Identify which cell holds the provided text, then report its [x, y] central coordinate. 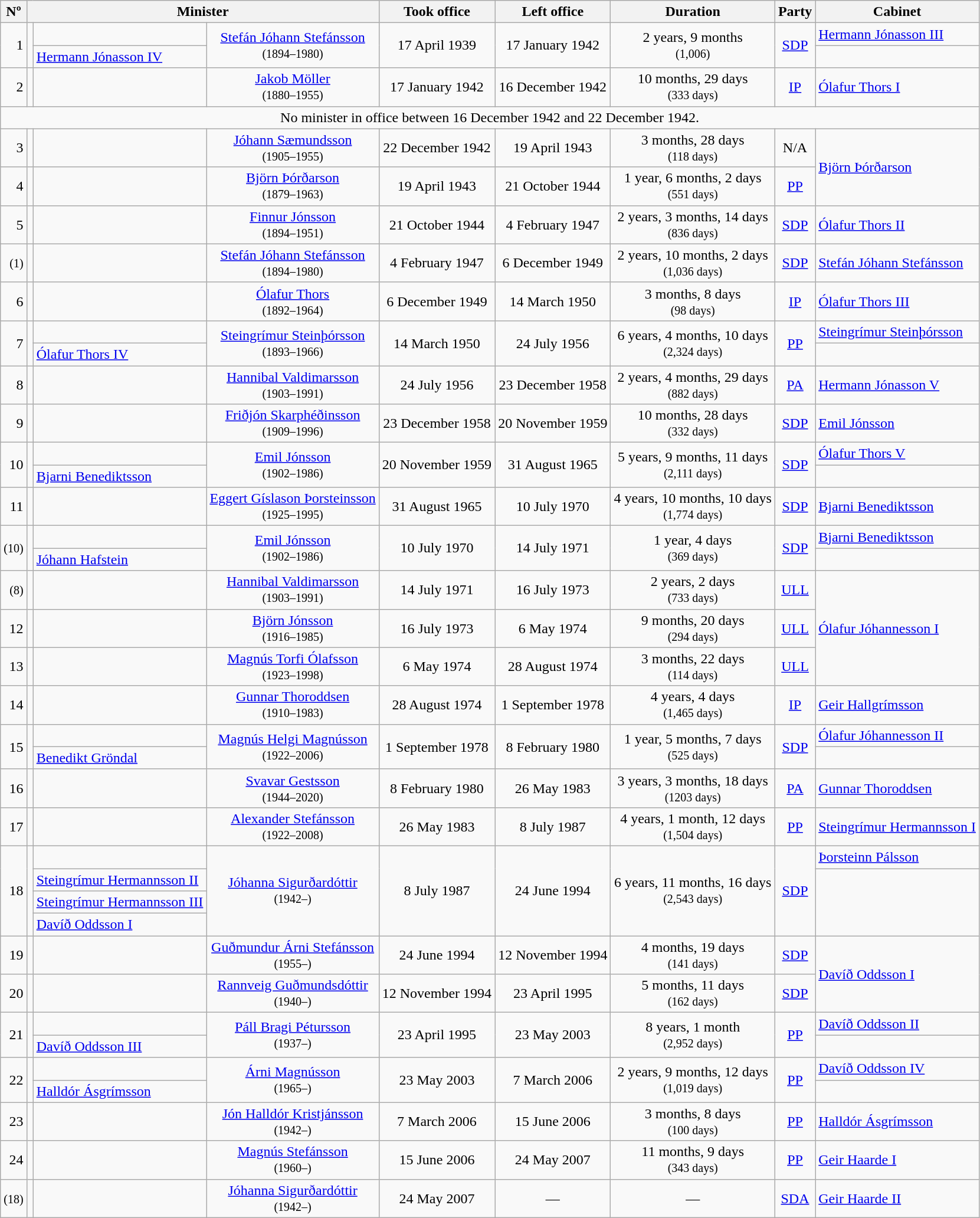
Steingrímur Steinþórsson [897, 332]
10 [14, 465]
Rannveig Guðmundsdóttir(1940–) [293, 994]
3 months, 22 days(114 days) [693, 667]
Took office [437, 12]
Steingrímur Hermannsson I [897, 826]
Geir Hallgrímsson [897, 705]
2 years, 10 months, 2 days(1,036 days) [693, 263]
(18) [14, 1198]
Hermann Jónasson V [897, 385]
Magnús Torfi Ólafsson(1923–1998) [293, 667]
20 [14, 994]
Jón Halldór Kristjánsson(1942–) [293, 1121]
19 [14, 955]
8 [14, 385]
2 years, 4 months, 29 days(882 days) [693, 385]
17 April 1939 [437, 45]
4 years, 4 days(1,465 days) [693, 705]
15 [14, 746]
3 years, 3 months, 18 days(1203 days) [693, 788]
Cabinet [897, 12]
22 December 1942 [437, 148]
Ólafur Jóhannesson I [897, 628]
17 [14, 826]
4 [14, 186]
Þorsteinn Pálsson [897, 857]
Hermann Jónasson IV [120, 57]
Davíð Oddsson III [120, 1046]
Left office [553, 12]
Ólafur Thors I [897, 87]
N/A [795, 148]
(1) [14, 263]
5 years, 9 months, 11 days(2,111 days) [693, 465]
6 years, 11 months, 16 days(2,543 days) [693, 890]
4 years, 10 months, 10 days(1,774 days) [693, 506]
No minister in office between 16 December 1942 and 22 December 1942. [490, 117]
9 [14, 424]
Steingrímur Hermannsson II [120, 880]
Ólafur Jóhannesson II [897, 735]
Finnur Jónsson(1894–1951) [293, 224]
1 year, 4 days(369 days) [693, 548]
Stefán Jóhann Stefánsson [897, 263]
Eggert Gíslason Þorsteinsson(1925–1995) [293, 506]
Jóhann Hafstein [120, 559]
Svavar Gestsson(1944–2020) [293, 788]
4 months, 19 days(141 days) [693, 955]
18 [14, 890]
Gunnar Thoroddsen(1910–1983) [293, 705]
Hermann Jónasson III [897, 34]
24 [14, 1160]
12 [14, 628]
Björn Þórðarson [897, 167]
Steingrímur Hermannsson III [120, 902]
3 months, 8 days(98 days) [693, 301]
Jóhann Sæmundsson(1905–1955) [293, 148]
2 years, 9 months(1,006) [693, 45]
13 [14, 667]
Ólafur Thors V [897, 454]
Party [795, 12]
Friðjón Skarphéðinsson(1909–1996) [293, 424]
8 years, 1 month(2,952 days) [693, 1035]
1 year, 6 months, 2 days(551 days) [693, 186]
2 years, 3 months, 14 days(836 days) [693, 224]
Árni Magnússon(1965–) [293, 1080]
6 [14, 301]
Steingrímur Steinþórsson(1893–1966) [293, 343]
5 [14, 224]
6 years, 4 months, 10 days(2,324 days) [693, 343]
Ólafur Thors II [897, 224]
16 December 1942 [553, 87]
Ólafur Thors(1892–1964) [293, 301]
(8) [14, 590]
3 months, 28 days(118 days) [693, 148]
23 [14, 1121]
Ólafur Thors III [897, 301]
Jakob Möller(1880–1955) [293, 87]
2 years, 9 months, 12 days(1,019 days) [693, 1080]
Páll Bragi Pétursson(1937–) [293, 1035]
1 year, 5 months, 7 days(525 days) [693, 746]
Guðmundur Árni Stefánsson(1955–) [293, 955]
Ólafur Thors IV [120, 354]
22 [14, 1080]
Davíð Oddsson IV [897, 1069]
11 months, 9 days(343 days) [693, 1160]
9 months, 20 days(294 days) [693, 628]
10 months, 29 days(333 days) [693, 87]
Emil Jónsson [897, 424]
11 [14, 506]
(10) [14, 548]
3 months, 8 days(100 days) [693, 1121]
Magnús Helgi Magnússon(1922–2006) [293, 746]
7 [14, 343]
Duration [693, 12]
16 [14, 788]
21 [14, 1035]
Björn Jónsson(1916–1985) [293, 628]
Davíð Oddsson II [897, 1024]
5 months, 11 days(162 days) [693, 994]
4 years, 1 month, 12 days(1,504 days) [693, 826]
Nº [14, 12]
Geir Haarde I [897, 1160]
Gunnar Thoroddsen [897, 788]
10 months, 28 days(332 days) [693, 424]
Geir Haarde II [897, 1198]
14 [14, 705]
Benedikt Gröndal [120, 758]
Björn Þórðarson(1879–1963) [293, 186]
2 years, 2 days(733 days) [693, 590]
2 [14, 87]
Minister [203, 12]
1 [14, 45]
SDA [795, 1198]
3 [14, 148]
Alexander Stefánsson(1922–2008) [293, 826]
Magnús Stefánsson(1960–) [293, 1160]
